Identify which cell holds the provided text, then report its (x, y) central coordinate. 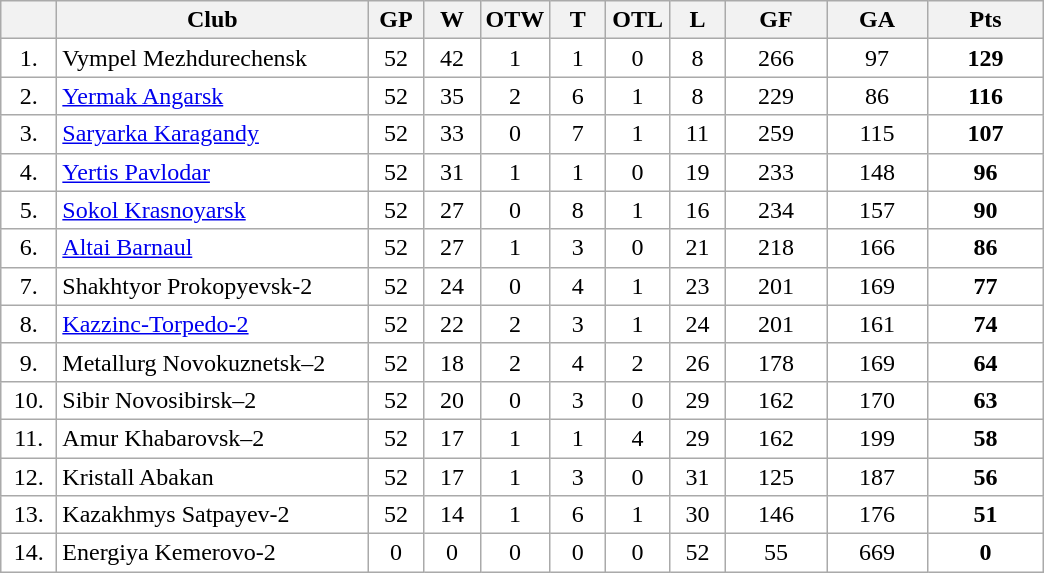
229 (776, 96)
Pts (986, 20)
234 (776, 210)
Saryarka Karagandy (212, 134)
7 (578, 134)
Kristall Abakan (212, 477)
10. (29, 400)
Club (212, 20)
T (578, 20)
20 (452, 400)
Metallurg Novokuznetsk–2 (212, 362)
3. (29, 134)
Kazzinc-Torpedo-2 (212, 324)
178 (776, 362)
161 (876, 324)
8. (29, 324)
23 (697, 286)
64 (986, 362)
Kazakhmys Satpayev-2 (212, 515)
199 (876, 438)
Sibir Novosibirsk–2 (212, 400)
259 (776, 134)
9. (29, 362)
2. (29, 96)
56 (986, 477)
129 (986, 58)
W (452, 20)
Energiya Kemerovo-2 (212, 553)
11 (697, 134)
Yertis Pavlodar (212, 172)
233 (776, 172)
GA (876, 20)
16 (697, 210)
GF (776, 20)
21 (697, 248)
55 (776, 553)
33 (452, 134)
51 (986, 515)
13. (29, 515)
669 (876, 553)
11. (29, 438)
125 (776, 477)
35 (452, 96)
GP (396, 20)
176 (876, 515)
19 (697, 172)
30 (697, 515)
115 (876, 134)
77 (986, 286)
OTW (515, 20)
18 (452, 362)
157 (876, 210)
266 (776, 58)
97 (876, 58)
5. (29, 210)
107 (986, 134)
170 (876, 400)
OTL (638, 20)
Amur Khabarovsk–2 (212, 438)
14. (29, 553)
22 (452, 324)
Altai Barnaul (212, 248)
1. (29, 58)
7. (29, 286)
74 (986, 324)
4. (29, 172)
148 (876, 172)
L (697, 20)
Sokol Krasnoyarsk (212, 210)
90 (986, 210)
218 (776, 248)
187 (876, 477)
96 (986, 172)
Shakhtyor Prokopyevsk-2 (212, 286)
42 (452, 58)
6. (29, 248)
58 (986, 438)
146 (776, 515)
116 (986, 96)
14 (452, 515)
Vympel Mezhdurechensk (212, 58)
26 (697, 362)
Yermak Angarsk (212, 96)
63 (986, 400)
12. (29, 477)
166 (876, 248)
